Return (x, y) of the center of cell containing provided text 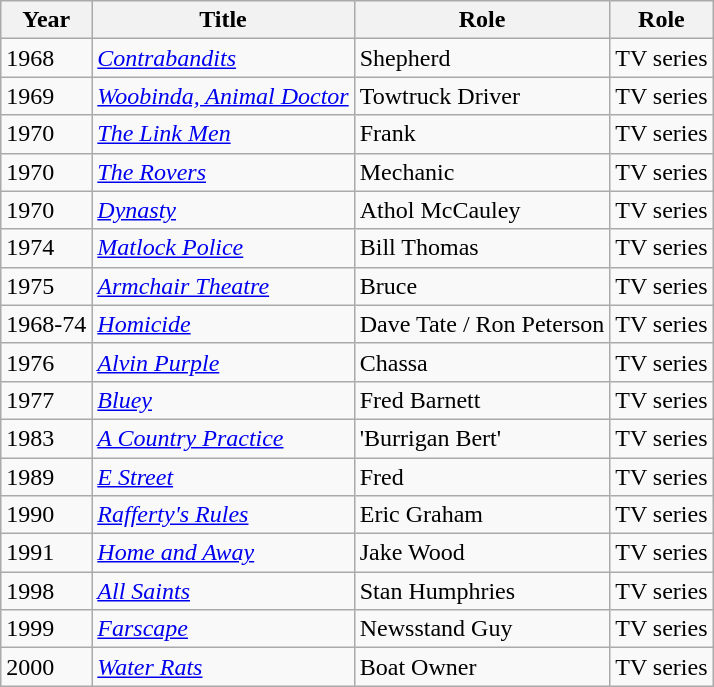
Shepherd (482, 58)
Year (46, 20)
Alvin Purple (223, 362)
Fred (482, 477)
Contrabandits (223, 58)
1999 (46, 629)
Newsstand Guy (482, 629)
A Country Practice (223, 438)
1976 (46, 362)
Woobinda, Animal Doctor (223, 96)
Rafferty's Rules (223, 515)
Dynasty (223, 210)
The Rovers (223, 172)
1983 (46, 438)
1974 (46, 248)
Water Rats (223, 667)
Athol McCauley (482, 210)
Farscape (223, 629)
Stan Humphries (482, 591)
Title (223, 20)
Fred Barnett (482, 400)
Matlock Police (223, 248)
1990 (46, 515)
Dave Tate / Ron Peterson (482, 324)
Eric Graham (482, 515)
E Street (223, 477)
All Saints (223, 591)
Frank (482, 134)
The Link Men (223, 134)
1968-74 (46, 324)
Bluey (223, 400)
Home and Away (223, 553)
1969 (46, 96)
Jake Wood (482, 553)
Towtruck Driver (482, 96)
'Burrigan Bert' (482, 438)
2000 (46, 667)
Homicide (223, 324)
Bruce (482, 286)
Boat Owner (482, 667)
1989 (46, 477)
1998 (46, 591)
Bill Thomas (482, 248)
1991 (46, 553)
Armchair Theatre (223, 286)
1975 (46, 286)
Chassa (482, 362)
Mechanic (482, 172)
1977 (46, 400)
1968 (46, 58)
